Scan for the cell matching the given text and deliver its [X, Y] coordinate at center. 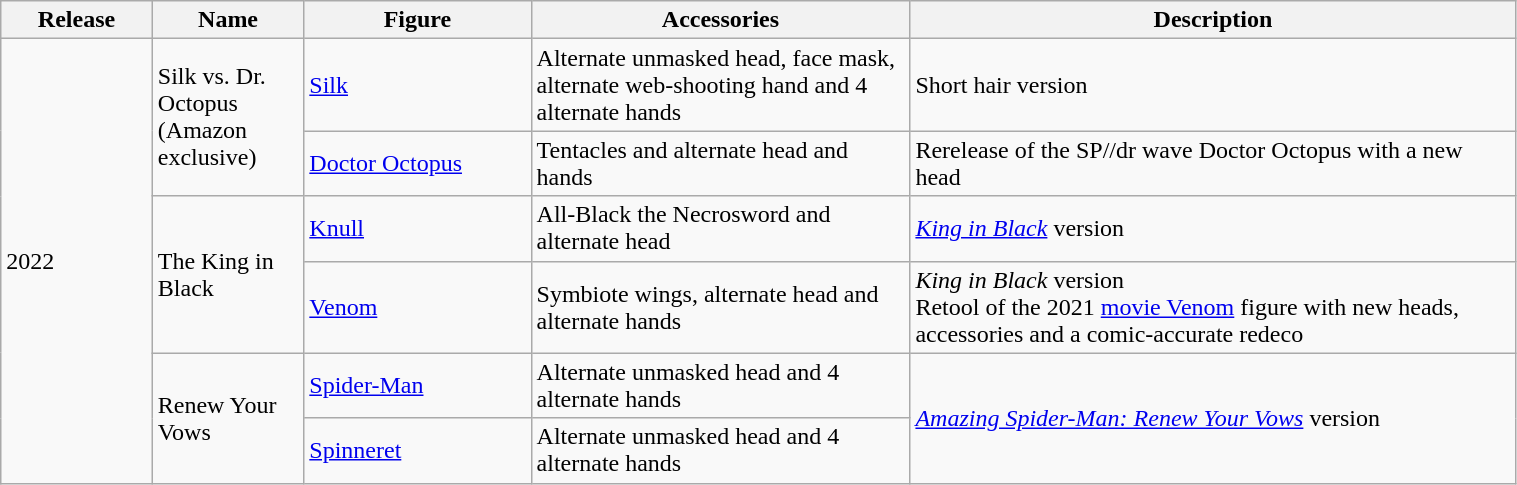
Symbiote wings, alternate head and alternate hands [720, 307]
Doctor Octopus [418, 164]
Description [1213, 20]
Silk [418, 85]
Rerelease of the SP//dr wave Doctor Octopus with a new head [1213, 164]
Short hair version [1213, 85]
Figure [418, 20]
King in Black versionRetool of the 2021 movie Venom figure with new heads, accessories and a comic-accurate redeco [1213, 307]
Silk vs. Dr. Octopus (Amazon exclusive) [228, 118]
Alternate unmasked head, face mask, alternate web-shooting hand and 4 alternate hands [720, 85]
Accessories [720, 20]
Spinneret [418, 450]
Amazing Spider-Man: Renew Your Vows version [1213, 418]
Release [77, 20]
Renew Your Vows [228, 418]
King in Black version [1213, 228]
Spider-Man [418, 386]
Knull [418, 228]
Name [228, 20]
All-Black the Necrosword and alternate head [720, 228]
Venom [418, 307]
The King in Black [228, 274]
2022 [77, 261]
Tentacles and alternate head and hands [720, 164]
